For the text-containing cell, return its midpoint in (x, y) coordinate format. 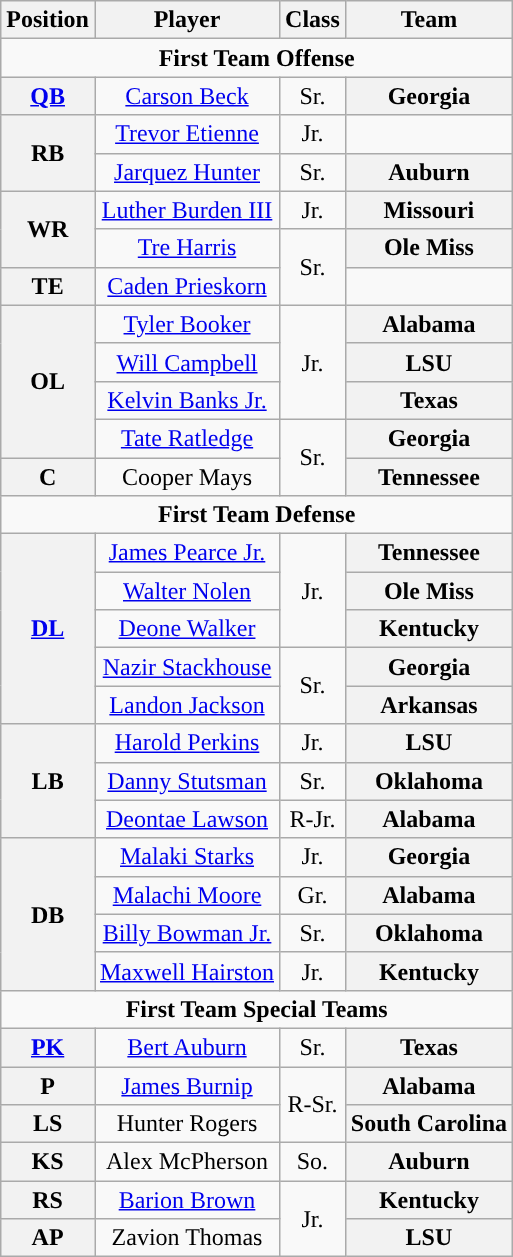
Deone Walker (186, 629)
Walter Nolen (186, 591)
South Carolina (428, 1124)
Zavion Thomas (186, 1238)
R-Sr. (313, 1104)
LS (48, 1124)
AP (48, 1238)
First Team Offense (257, 58)
R-Jr. (313, 819)
Harold Perkins (186, 743)
P (48, 1085)
C (48, 477)
Caden Prieskorn (186, 286)
Deontae Lawson (186, 819)
First Team Defense (257, 515)
First Team Special Teams (257, 1009)
TE (48, 286)
DB (48, 914)
Carson Beck (186, 96)
WR (48, 229)
Arkansas (428, 705)
RS (48, 1200)
Tate Ratledge (186, 438)
Class (313, 20)
LB (48, 781)
OL (48, 381)
Player (186, 20)
Nazir Stackhouse (186, 667)
RB (48, 153)
Team (428, 20)
Bert Auburn (186, 1047)
Malachi Moore (186, 895)
Tyler Booker (186, 324)
Hunter Rogers (186, 1124)
Trevor Etienne (186, 134)
Position (48, 20)
KS (48, 1162)
Maxwell Hairston (186, 971)
Cooper Mays (186, 477)
Malaki Starks (186, 857)
So. (313, 1162)
Danny Stutsman (186, 781)
James Burnip (186, 1085)
Will Campbell (186, 362)
Jarquez Hunter (186, 172)
Landon Jackson (186, 705)
Gr. (313, 895)
Tre Harris (186, 248)
James Pearce Jr. (186, 553)
Billy Bowman Jr. (186, 933)
DL (48, 629)
Missouri (428, 210)
QB (48, 96)
Barion Brown (186, 1200)
Kelvin Banks Jr. (186, 400)
PK (48, 1047)
Alex McPherson (186, 1162)
Luther Burden III (186, 210)
